Locate the cell with the specified text and output its (X, Y) center coordinate. 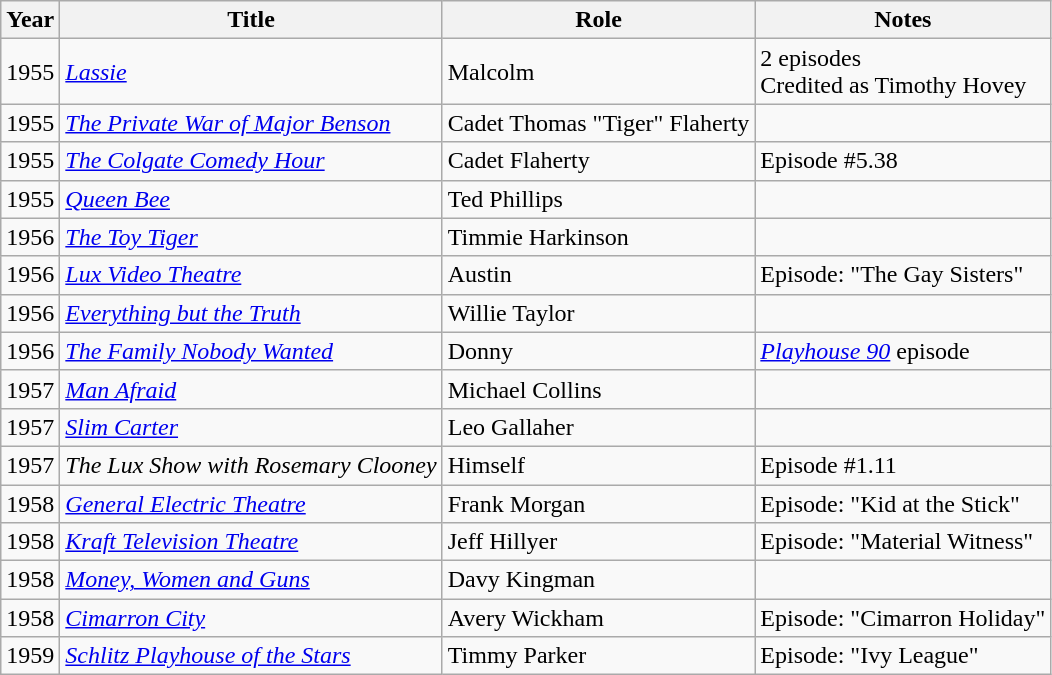
Role (598, 20)
Avery Wickham (598, 618)
Malcolm (598, 72)
Willie Taylor (598, 313)
General Electric Theatre (251, 503)
Episode #5.38 (903, 161)
The Family Nobody Wanted (251, 351)
Episode: "Ivy League" (903, 656)
1959 (30, 656)
Himself (598, 465)
Playhouse 90 episode (903, 351)
Cadet Thomas "Tiger" Flaherty (598, 123)
2 episodesCredited as Timothy Hovey (903, 72)
Year (30, 20)
Notes (903, 20)
Donny (598, 351)
Jeff Hillyer (598, 542)
Episode: "Kid at the Stick" (903, 503)
The Private War of Major Benson (251, 123)
Cadet Flaherty (598, 161)
Episode: "The Gay Sisters" (903, 275)
Money, Women and Guns (251, 580)
Episode: "Material Witness" (903, 542)
The Toy Tiger (251, 237)
Timmy Parker (598, 656)
Everything but the Truth (251, 313)
Timmie Harkinson (598, 237)
Lassie (251, 72)
Schlitz Playhouse of the Stars (251, 656)
Episode #1.11 (903, 465)
Kraft Television Theatre (251, 542)
Lux Video Theatre (251, 275)
Slim Carter (251, 427)
Leo Gallaher (598, 427)
Davy Kingman (598, 580)
Queen Bee (251, 199)
The Lux Show with Rosemary Clooney (251, 465)
Austin (598, 275)
Frank Morgan (598, 503)
Episode: "Cimarron Holiday" (903, 618)
Man Afraid (251, 389)
Cimarron City (251, 618)
Title (251, 20)
Ted Phillips (598, 199)
Michael Collins (598, 389)
The Colgate Comedy Hour (251, 161)
